Extract the [X, Y] coordinate from the center of the cell holding the provided text.  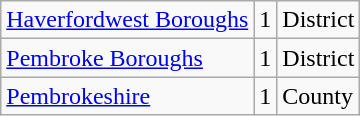
Pembrokeshire [128, 96]
Pembroke Boroughs [128, 58]
Haverfordwest Boroughs [128, 20]
County [318, 96]
